Pinpoint the cell where the given text exists, returning its (x, y) midpoint coordinate. 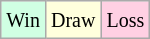
Draw (72, 20)
Loss (126, 20)
Win (24, 20)
